Find where the given text appears and provide that cell's center as (X, Y) coordinate. 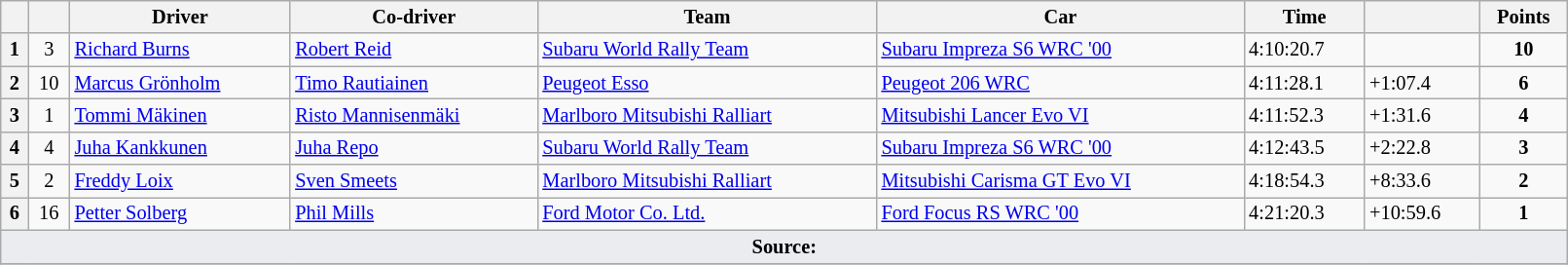
Team (707, 17)
Time (1304, 17)
Tommi Mäkinen (181, 115)
Peugeot Esso (707, 83)
4:11:52.3 (1304, 115)
+1:07.4 (1422, 83)
Points (1524, 17)
Sven Smeets (414, 181)
Mitsubishi Carisma GT Evo VI (1061, 181)
Robert Reid (414, 50)
4:12:43.5 (1304, 148)
Mitsubishi Lancer Evo VI (1061, 115)
Co-driver (414, 17)
4:21:20.3 (1304, 213)
Source: (784, 246)
Juha Kankkunen (181, 148)
Car (1061, 17)
4:10:20.7 (1304, 50)
Freddy Loix (181, 181)
+2:22.8 (1422, 148)
Peugeot 206 WRC (1061, 83)
Phil Mills (414, 213)
+8:33.6 (1422, 181)
Risto Mannisenmäki (414, 115)
Timo Rautiainen (414, 83)
16 (49, 213)
Juha Repo (414, 148)
4:18:54.3 (1304, 181)
Petter Solberg (181, 213)
Richard Burns (181, 50)
4:11:28.1 (1304, 83)
Driver (181, 17)
5 (15, 181)
+1:31.6 (1422, 115)
Ford Motor Co. Ltd. (707, 213)
Marcus Grönholm (181, 83)
Ford Focus RS WRC '00 (1061, 213)
+10:59.6 (1422, 213)
